Return [X, Y] of the center of cell containing provided text 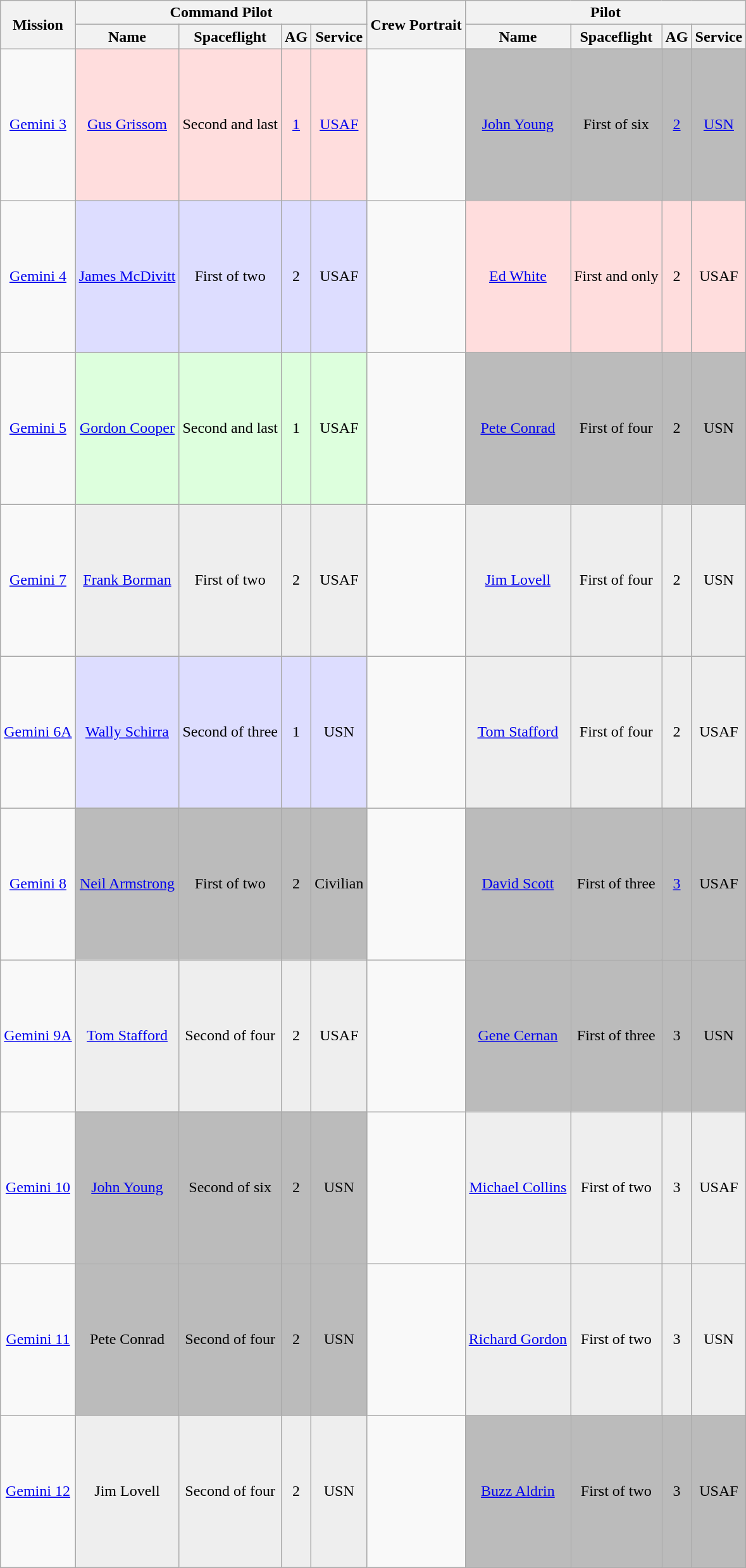
Gemini 4 [38, 277]
Pilot [606, 13]
Gemini 3 [38, 125]
David Scott [518, 884]
Richard Gordon [518, 1340]
Gemini 5 [38, 428]
Gemini 12 [38, 1491]
Gemini 9A [38, 1036]
Buzz Aldrin [518, 1491]
Gemini 11 [38, 1340]
Mission [38, 25]
Command Pilot [221, 13]
Gemini 6A [38, 732]
Frank Borman [127, 580]
Second of three [230, 732]
First and only [616, 277]
Michael Collins [518, 1188]
Ed White [518, 277]
Civilian [339, 884]
Neil Armstrong [127, 884]
Second of six [230, 1188]
Gemini 7 [38, 580]
James McDivitt [127, 277]
Gemini 8 [38, 884]
First of six [616, 125]
Gus Grissom [127, 125]
Gemini 10 [38, 1188]
Gordon Cooper [127, 428]
Wally Schirra [127, 732]
Gene Cernan [518, 1036]
Crew Portrait [416, 25]
